For the text-containing cell, return its midpoint in (x, y) coordinate format. 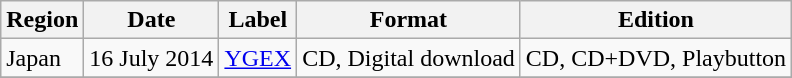
Japan (42, 58)
Date (152, 20)
Label (258, 20)
16 July 2014 (152, 58)
CD, CD+DVD, Playbutton (656, 58)
Format (409, 20)
CD, Digital download (409, 58)
Edition (656, 20)
Region (42, 20)
YGEX (258, 58)
